Identify which cell holds the provided text, then report its (x, y) central coordinate. 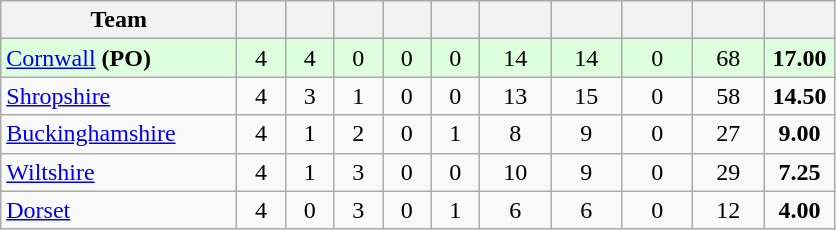
68 (728, 58)
17.00 (800, 58)
7.25 (800, 172)
13 (516, 96)
15 (586, 96)
27 (728, 134)
8 (516, 134)
Dorset (119, 210)
Wiltshire (119, 172)
Shropshire (119, 96)
12 (728, 210)
Cornwall (PO) (119, 58)
2 (358, 134)
4.00 (800, 210)
Buckinghamshire (119, 134)
29 (728, 172)
10 (516, 172)
Team (119, 20)
58 (728, 96)
9.00 (800, 134)
14.50 (800, 96)
